Locate the cell with the specified text and output its [x, y] center coordinate. 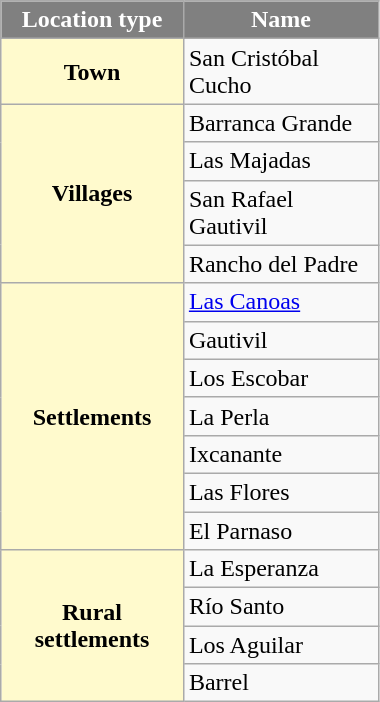
Name [280, 20]
Los Escobar [280, 378]
El Parnaso [280, 531]
Las Majadas [280, 161]
Villages [92, 194]
Rural settlements [92, 626]
San Cristóbal Cucho [280, 72]
Ixcanante [280, 454]
Los Aguilar [280, 645]
San Rafael Gautivil [280, 212]
Río Santo [280, 607]
Las Canoas [280, 302]
La Esperanza [280, 569]
Rancho del Padre [280, 264]
Location type [92, 20]
Settlements [92, 416]
Barrel [280, 683]
Las Flores [280, 492]
Gautivil [280, 340]
La Perla [280, 416]
Barranca Grande [280, 123]
Town [92, 72]
